Find where the given text appears and provide that cell's center as [X, Y] coordinate. 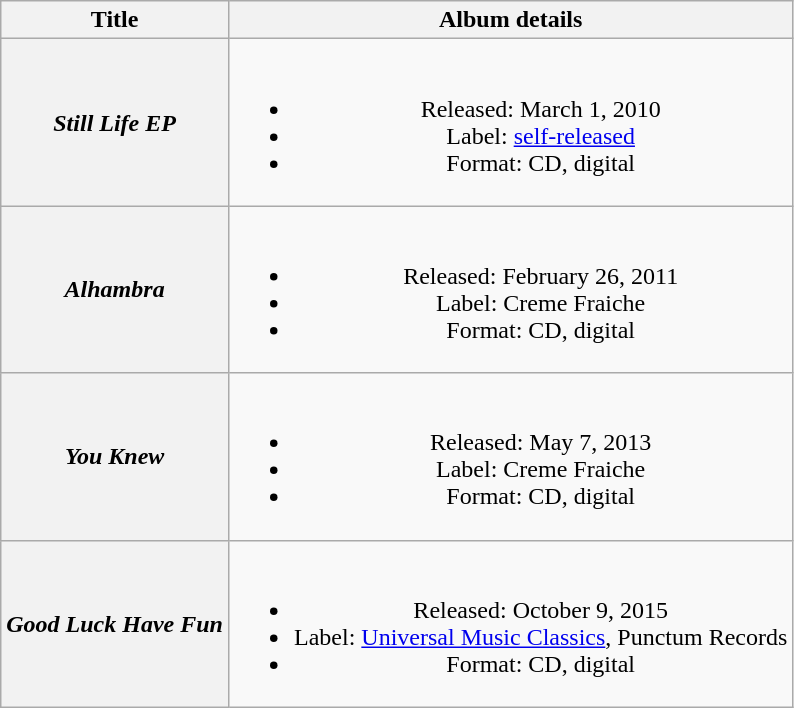
Released: May 7, 2013Label: Creme FraicheFormat: CD, digital [510, 456]
You Knew [115, 456]
Album details [510, 20]
Released: March 1, 2010Label: self-releasedFormat: CD, digital [510, 122]
Good Luck Have Fun [115, 624]
Alhambra [115, 290]
Released: October 9, 2015Label: Universal Music Classics, Punctum RecordsFormat: CD, digital [510, 624]
Still Life EP [115, 122]
Released: February 26, 2011Label: Creme FraicheFormat: CD, digital [510, 290]
Title [115, 20]
